Return [x, y] of the center of cell containing provided text 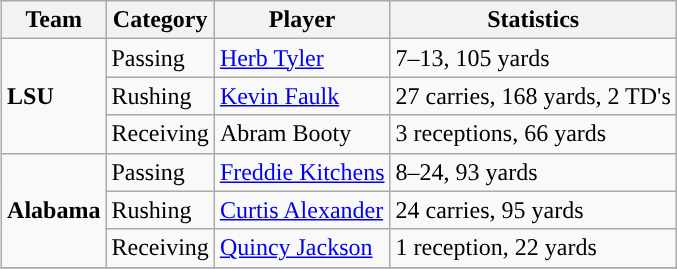
LSU [54, 96]
Category [160, 20]
Herb Tyler [302, 58]
Alabama [54, 210]
3 receptions, 66 yards [533, 134]
Statistics [533, 20]
24 carries, 95 yards [533, 210]
1 reception, 22 yards [533, 248]
Abram Booty [302, 134]
Curtis Alexander [302, 210]
Quincy Jackson [302, 248]
Kevin Faulk [302, 96]
7–13, 105 yards [533, 58]
Team [54, 20]
Player [302, 20]
8–24, 93 yards [533, 172]
Freddie Kitchens [302, 172]
27 carries, 168 yards, 2 TD's [533, 96]
